Return the (x, y) coordinate for the center point of the cell that contains the specified text.  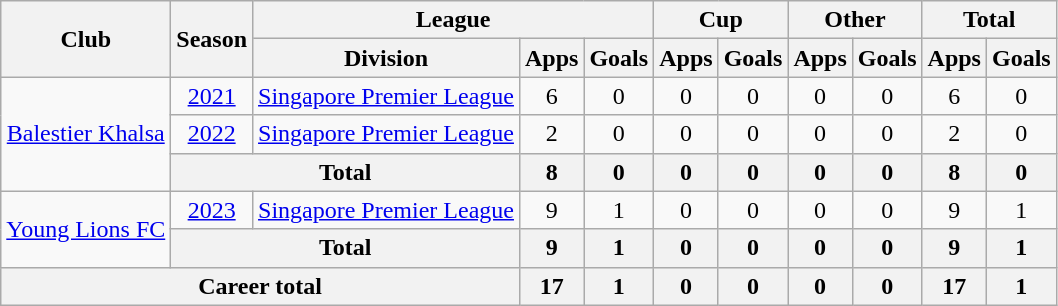
League (454, 20)
Balestier Khalsa (86, 134)
2022 (212, 134)
Other (855, 20)
Career total (260, 286)
Young Lions FC (86, 229)
2021 (212, 96)
Season (212, 39)
Club (86, 39)
2023 (212, 210)
Cup (721, 20)
Division (386, 58)
